Return [X, Y] of the center of cell containing provided text 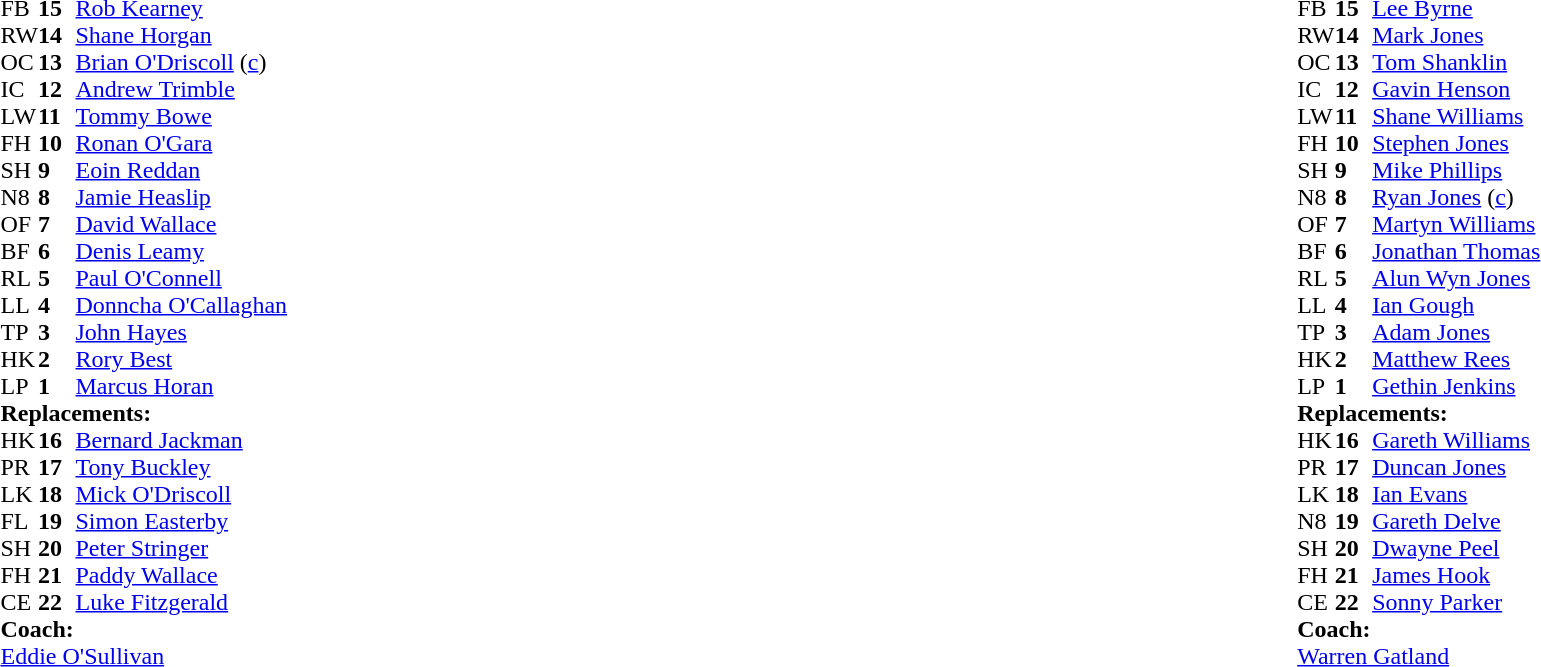
Gareth Delve [1456, 522]
Marcus Horan [182, 386]
Ronan O'Gara [182, 144]
Dwayne Peel [1456, 548]
Tommy Bowe [182, 116]
Andrew Trimble [182, 90]
Ryan Jones (c) [1456, 198]
Martyn Williams [1456, 224]
Tom Shanklin [1456, 62]
Alun Wyn Jones [1456, 278]
James Hook [1456, 576]
Eoin Reddan [182, 170]
Jonathan Thomas [1456, 252]
John Hayes [182, 332]
Stephen Jones [1456, 144]
Brian O'Driscoll (c) [182, 62]
FL [19, 522]
Tony Buckley [182, 468]
Rory Best [182, 360]
Mick O'Driscoll [182, 494]
Jamie Heaslip [182, 198]
David Wallace [182, 224]
Peter Stringer [182, 548]
Duncan Jones [1456, 468]
Mark Jones [1456, 36]
Mike Phillips [1456, 170]
Luke Fitzgerald [182, 602]
Shane Horgan [182, 36]
Sonny Parker [1456, 602]
Paddy Wallace [182, 576]
Paul O'Connell [182, 278]
Ian Evans [1456, 494]
Bernard Jackman [182, 440]
Simon Easterby [182, 522]
Gareth Williams [1456, 440]
Matthew Rees [1456, 360]
Denis Leamy [182, 252]
Ian Gough [1456, 306]
Gethin Jenkins [1456, 386]
Gavin Henson [1456, 90]
Donncha O'Callaghan [182, 306]
Shane Williams [1456, 116]
Adam Jones [1456, 332]
